Pinpoint the cell where the given text exists, returning its (x, y) midpoint coordinate. 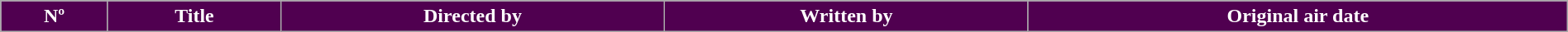
Title (194, 16)
Original air date (1298, 16)
Written by (846, 16)
Nº (55, 16)
Directed by (473, 16)
